Provide the (x, y) coordinate of the cell's center where the given text is located.  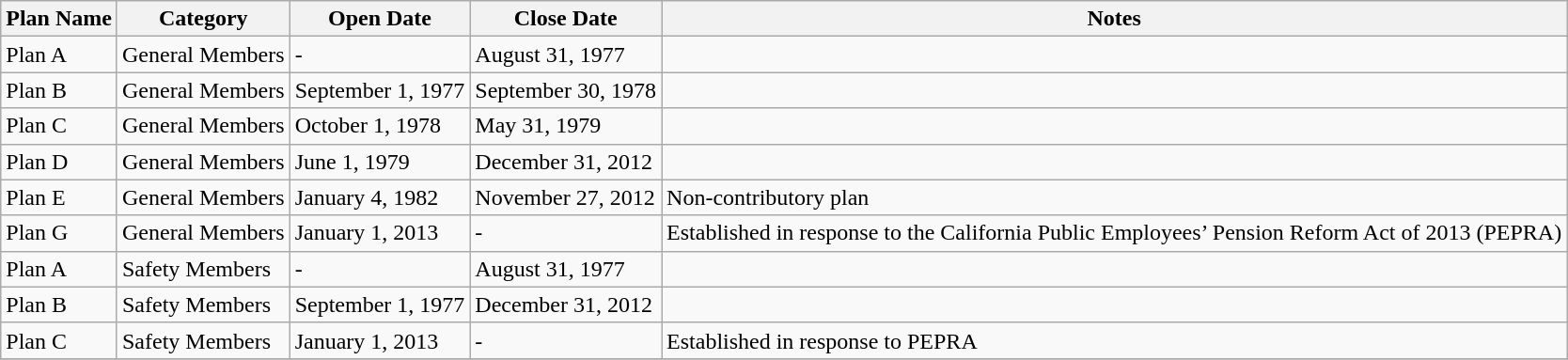
September 30, 1978 (566, 90)
Non-contributory plan (1115, 197)
Notes (1115, 19)
Plan E (59, 197)
Category (203, 19)
January 4, 1982 (380, 197)
June 1, 1979 (380, 162)
Established in response to the California Public Employees’ Pension Reform Act of 2013 (PEPRA) (1115, 233)
Open Date (380, 19)
Established in response to PEPRA (1115, 340)
November 27, 2012 (566, 197)
May 31, 1979 (566, 126)
Plan G (59, 233)
Plan Name (59, 19)
Close Date (566, 19)
Plan D (59, 162)
October 1, 1978 (380, 126)
